Identify which cell holds the provided text, then report its [x, y] central coordinate. 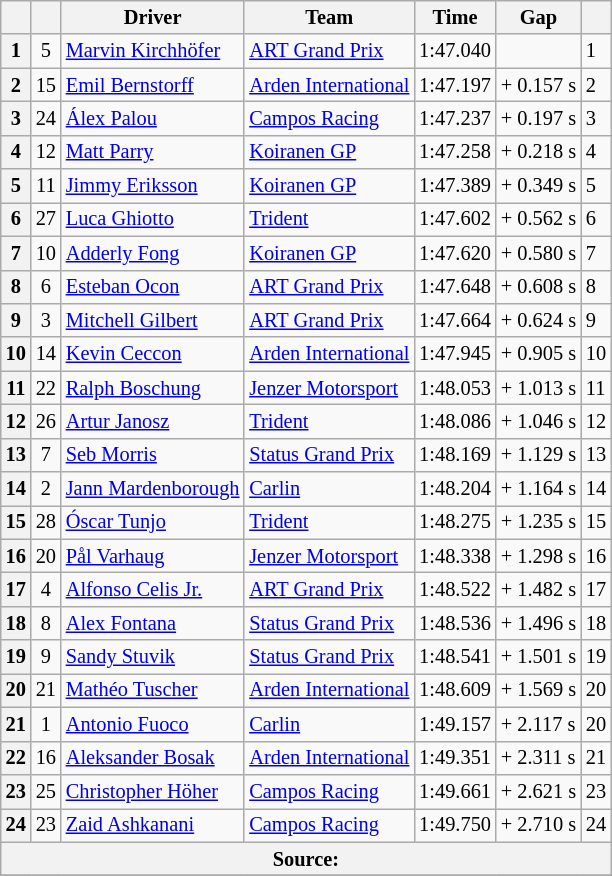
Álex Palou [153, 118]
1:47.648 [455, 287]
1:48.169 [455, 455]
1:49.750 [455, 825]
1:48.541 [455, 657]
Aleksander Bosak [153, 758]
+ 2.710 s [538, 825]
Emil Bernstorff [153, 85]
Driver [153, 17]
1:48.609 [455, 690]
Time [455, 17]
+ 1.013 s [538, 388]
Artur Janosz [153, 421]
+ 0.349 s [538, 186]
1:48.536 [455, 623]
1:47.389 [455, 186]
1:47.945 [455, 354]
+ 1.235 s [538, 522]
Gap [538, 17]
Jimmy Eriksson [153, 186]
+ 1.164 s [538, 489]
+ 1.496 s [538, 623]
1:47.258 [455, 152]
26 [46, 421]
Alfonso Celis Jr. [153, 589]
Pål Varhaug [153, 556]
28 [46, 522]
Antonio Fuoco [153, 724]
+ 0.197 s [538, 118]
+ 1.298 s [538, 556]
Mathéo Tuscher [153, 690]
+ 0.580 s [538, 253]
+ 2.621 s [538, 791]
Ralph Boschung [153, 388]
1:49.351 [455, 758]
Esteban Ocon [153, 287]
1:47.602 [455, 219]
Sandy Stuvik [153, 657]
Zaid Ashkanani [153, 825]
1:48.522 [455, 589]
+ 1.501 s [538, 657]
1:48.338 [455, 556]
Mitchell Gilbert [153, 320]
+ 0.218 s [538, 152]
+ 2.311 s [538, 758]
1:47.197 [455, 85]
Jann Mardenborough [153, 489]
+ 0.608 s [538, 287]
1:48.204 [455, 489]
Alex Fontana [153, 623]
Kevin Ceccon [153, 354]
+ 2.117 s [538, 724]
27 [46, 219]
+ 0.157 s [538, 85]
1:49.661 [455, 791]
1:47.040 [455, 51]
1:47.664 [455, 320]
+ 0.905 s [538, 354]
1:48.086 [455, 421]
+ 1.569 s [538, 690]
Adderly Fong [153, 253]
Marvin Kirchhöfer [153, 51]
1:47.237 [455, 118]
Seb Morris [153, 455]
25 [46, 791]
1:48.053 [455, 388]
Matt Parry [153, 152]
1:48.275 [455, 522]
Team [329, 17]
1:47.620 [455, 253]
Source: [306, 859]
+ 1.046 s [538, 421]
+ 1.482 s [538, 589]
Christopher Höher [153, 791]
Óscar Tunjo [153, 522]
1:49.157 [455, 724]
+ 1.129 s [538, 455]
+ 0.624 s [538, 320]
+ 0.562 s [538, 219]
Luca Ghiotto [153, 219]
